Provide the [x, y] coordinate of the cell's center where the given text is located.  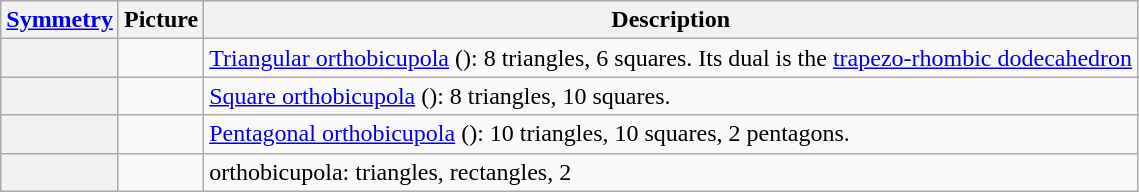
Picture [160, 20]
Symmetry [60, 20]
Triangular orthobicupola (): 8 triangles, 6 squares. Its dual is the trapezo-rhombic dodecahedron [671, 58]
Description [671, 20]
orthobicupola: triangles, rectangles, 2 [671, 172]
Square orthobicupola (): 8 triangles, 10 squares. [671, 96]
Pentagonal orthobicupola (): 10 triangles, 10 squares, 2 pentagons. [671, 134]
